Scan for the cell matching the given text and deliver its [x, y] coordinate at center. 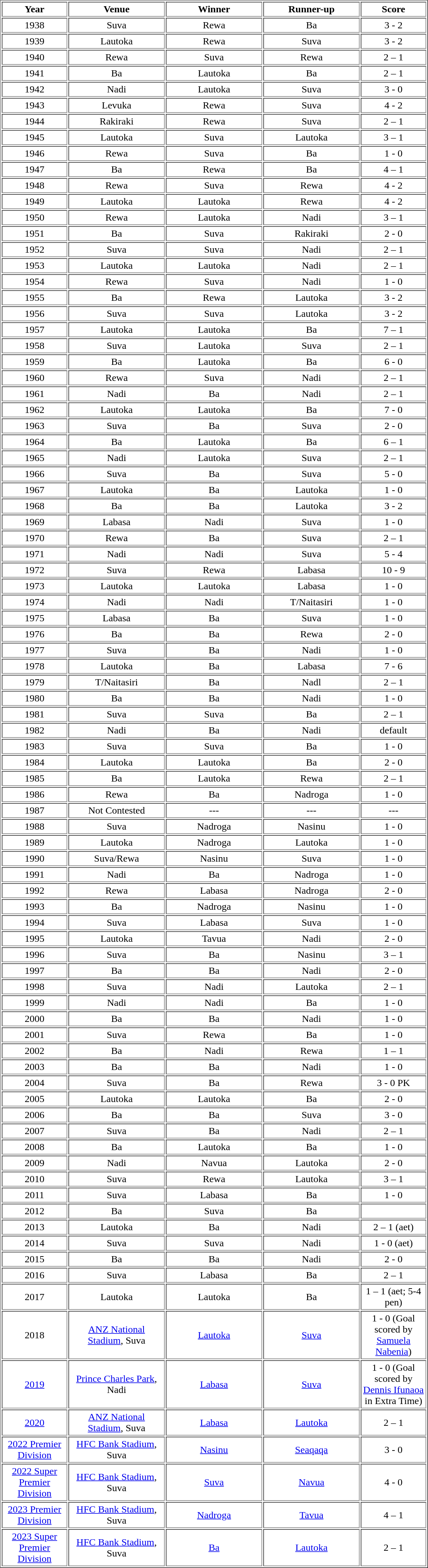
1986 [35, 795]
1963 [35, 426]
1973 [35, 586]
1967 [35, 490]
1941 [35, 73]
1985 [35, 778]
1954 [35, 282]
2006 [35, 1115]
1982 [35, 731]
Winner [214, 9]
2007 [35, 1131]
3 - 0 PK [394, 1083]
1989 [35, 842]
Venue [116, 9]
1974 [35, 602]
1980 [35, 699]
1 - 0 (Goal scored by Dennis Ifunaoa in Extra Time) [394, 1384]
1944 [35, 122]
2020 [35, 1423]
1955 [35, 297]
1947 [35, 169]
1958 [35, 346]
1991 [35, 874]
Not Contested [116, 810]
Levuka [116, 105]
2022 Premier Division [35, 1450]
2023 Super Premier Division [35, 1548]
1992 [35, 891]
2002 [35, 1051]
1998 [35, 987]
1962 [35, 410]
1964 [35, 442]
1965 [35, 458]
1984 [35, 763]
1945 [35, 137]
1969 [35, 522]
1979 [35, 682]
2011 [35, 1195]
1988 [35, 827]
2015 [35, 1259]
2023 Premier Division [35, 1515]
1953 [35, 265]
1996 [35, 955]
2 – 1 (aet) [394, 1227]
6 - 0 [394, 362]
2016 [35, 1275]
2000 [35, 1019]
2012 [35, 1211]
2018 [35, 1335]
2022 Super Premier Division [35, 1482]
1970 [35, 538]
2008 [35, 1147]
2014 [35, 1243]
1 - 0 (Goal scored by Samuela Nabenia) [394, 1335]
2013 [35, 1227]
1938 [35, 25]
1 - 0 (aet) [394, 1243]
2019 [35, 1384]
Suva/Rewa [116, 859]
1977 [35, 650]
2001 [35, 1035]
1960 [35, 378]
1946 [35, 154]
1987 [35, 810]
1990 [35, 859]
1956 [35, 314]
1942 [35, 90]
1978 [35, 666]
Year [35, 9]
Runner-up [311, 9]
1951 [35, 233]
1981 [35, 714]
Seaqaqa [311, 1450]
1968 [35, 506]
1971 [35, 554]
1939 [35, 41]
1993 [35, 906]
2017 [35, 1297]
1961 [35, 394]
5 - 4 [394, 554]
2003 [35, 1067]
1994 [35, 923]
7 – 1 [394, 330]
1949 [35, 201]
1999 [35, 1003]
Nadl [311, 682]
1950 [35, 218]
1997 [35, 971]
4 - 0 [394, 1482]
1940 [35, 58]
7 - 0 [394, 410]
1983 [35, 746]
2010 [35, 1179]
2004 [35, 1083]
1943 [35, 105]
5 - 0 [394, 474]
10 - 9 [394, 570]
1 – 1 (aet; 5-4 pen) [394, 1297]
6 – 1 [394, 442]
1972 [35, 570]
1966 [35, 474]
default [394, 731]
1952 [35, 250]
1957 [35, 330]
1975 [35, 618]
1976 [35, 634]
2009 [35, 1163]
Prince Charles Park, Nadi [116, 1384]
Score [394, 9]
1995 [35, 938]
2005 [35, 1099]
1 – 1 [394, 1051]
7 - 6 [394, 666]
1959 [35, 362]
1948 [35, 186]
